From the cell containing the given text, extract its center point as (x, y) coordinate. 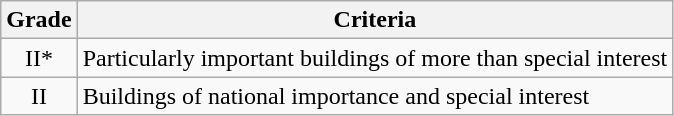
II* (39, 58)
Grade (39, 20)
II (39, 96)
Buildings of national importance and special interest (375, 96)
Criteria (375, 20)
Particularly important buildings of more than special interest (375, 58)
